Find where the given text appears and provide that cell's center as (X, Y) coordinate. 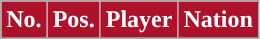
Pos. (74, 20)
No. (24, 20)
Player (139, 20)
Nation (218, 20)
